Return the [x, y] coordinate for the center point of the cell that contains the specified text.  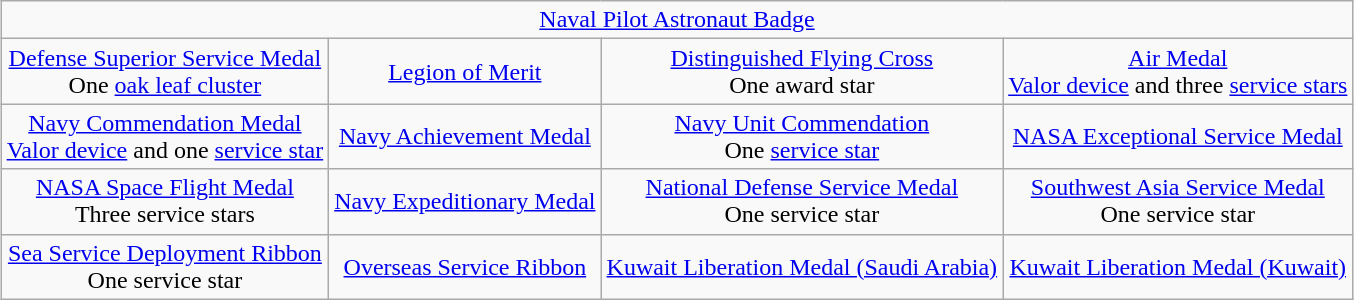
NASA Exceptional Service Medal [1178, 136]
Navy Achievement Medal [465, 136]
Naval Pilot Astronaut Badge [677, 20]
NASA Space Flight Medal Three service stars [165, 202]
Overseas Service Ribbon [465, 266]
Navy Expeditionary Medal [465, 202]
Kuwait Liberation Medal (Saudi Arabia) [802, 266]
Navy Unit Commendation One service star [802, 136]
Southwest Asia Service Medal One service star [1178, 202]
Kuwait Liberation Medal (Kuwait) [1178, 266]
National Defense Service Medal One service star [802, 202]
Distinguished Flying Cross One award star [802, 72]
Legion of Merit [465, 72]
Defense Superior Service Medal One oak leaf cluster [165, 72]
Navy Commendation Medal Valor device and one service star [165, 136]
Sea Service Deployment Ribbon One service star [165, 266]
Air Medal Valor device and three service stars [1178, 72]
